For the text-containing cell, return its midpoint in [x, y] coordinate format. 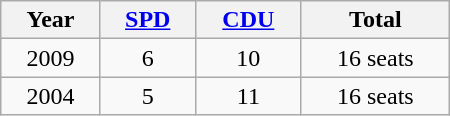
Total [375, 20]
Year [50, 20]
6 [148, 58]
SPD [148, 20]
2004 [50, 96]
5 [148, 96]
10 [248, 58]
CDU [248, 20]
2009 [50, 58]
11 [248, 96]
